Output the [x, y] coordinate of the center of the cell containing the given text.  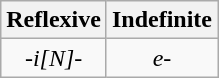
Indefinite [162, 20]
e- [162, 58]
-i[N]- [54, 58]
Reflexive [54, 20]
